Extract the (X, Y) coordinate from the center of the cell holding the provided text.  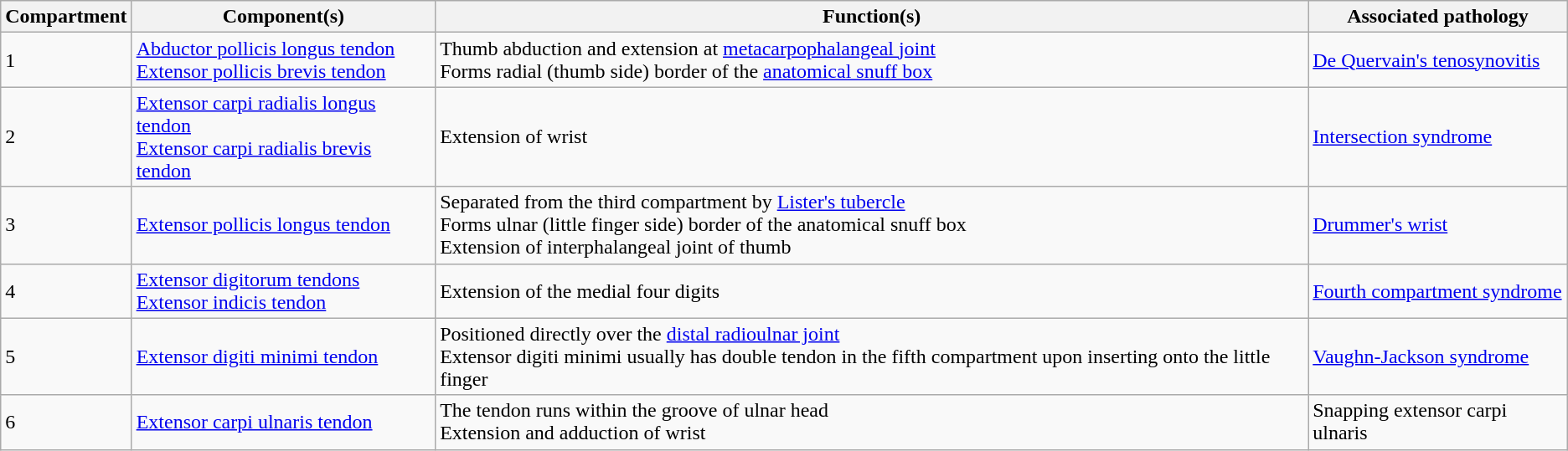
Associated pathology (1438, 17)
Extensor digiti minimi tendon (283, 356)
2 (66, 137)
Compartment (66, 17)
Thumb abduction and extension at metacarpophalangeal jointForms radial (thumb side) border of the anatomical snuff box (872, 60)
Extension of wrist (872, 137)
Extension of the medial four digits (872, 291)
6 (66, 422)
Intersection syndrome (1438, 137)
Extensor digitorum tendonsExtensor indicis tendon (283, 291)
Extensor carpi radialis longus tendonExtensor carpi radialis brevis tendon (283, 137)
Abductor pollicis longus tendonExtensor pollicis brevis tendon (283, 60)
Extensor carpi ulnaris tendon (283, 422)
Function(s) (872, 17)
Drummer's wrist (1438, 225)
1 (66, 60)
3 (66, 225)
Fourth compartment syndrome (1438, 291)
5 (66, 356)
The tendon runs within the groove of ulnar headExtension and adduction of wrist (872, 422)
Vaughn-Jackson syndrome (1438, 356)
Extensor pollicis longus tendon (283, 225)
4 (66, 291)
De Quervain's tenosynovitis (1438, 60)
Component(s) (283, 17)
Snapping extensor carpi ulnaris (1438, 422)
